Output the [X, Y] coordinate of the center of the cell containing the given text.  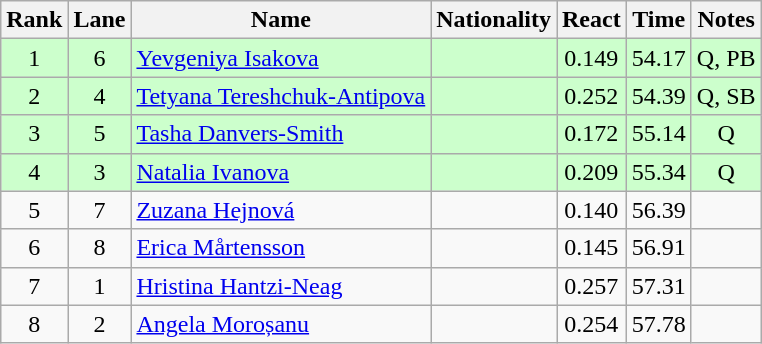
0.172 [591, 134]
Tasha Danvers-Smith [281, 134]
54.17 [658, 58]
0.257 [591, 286]
Lane [100, 20]
0.254 [591, 324]
57.78 [658, 324]
Angela Moroșanu [281, 324]
56.91 [658, 248]
Time [658, 20]
54.39 [658, 96]
0.140 [591, 210]
55.14 [658, 134]
0.209 [591, 172]
Name [281, 20]
React [591, 20]
Hristina Hantzi-Neag [281, 286]
0.145 [591, 248]
Nationality [494, 20]
56.39 [658, 210]
Erica Mårtensson [281, 248]
Yevgeniya Isakova [281, 58]
Notes [726, 20]
Q, SB [726, 96]
Natalia Ivanova [281, 172]
55.34 [658, 172]
Rank [34, 20]
0.149 [591, 58]
Q, PB [726, 58]
57.31 [658, 286]
Tetyana Tereshchuk-Antipova [281, 96]
0.252 [591, 96]
Zuzana Hejnová [281, 210]
